Return (x, y) of the center of cell containing provided text 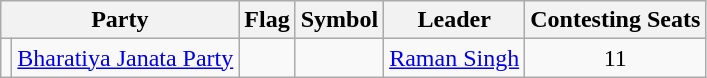
Symbol (339, 20)
11 (616, 58)
Bharatiya Janata Party (126, 58)
Contesting Seats (616, 20)
Leader (454, 20)
Party (120, 20)
Flag (267, 20)
Raman Singh (454, 58)
